Output the (X, Y) coordinate of the center of the cell containing the given text.  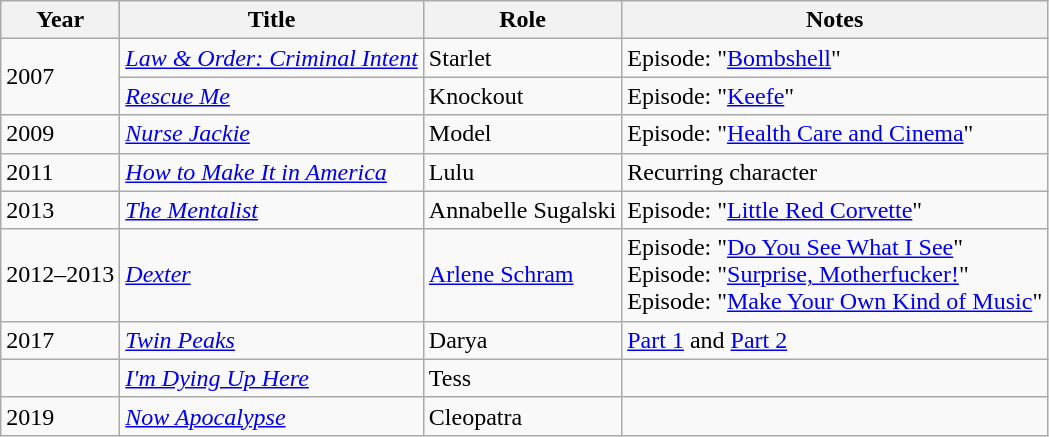
Tess (522, 378)
Episode: "Bombshell" (835, 58)
2013 (60, 210)
Part 1 and Part 2 (835, 340)
Recurring character (835, 172)
Lulu (522, 172)
2009 (60, 134)
The Mentalist (272, 210)
Notes (835, 20)
Episode: "Little Red Corvette" (835, 210)
Rescue Me (272, 96)
Twin Peaks (272, 340)
2017 (60, 340)
Starlet (522, 58)
I'm Dying Up Here (272, 378)
How to Make It in America (272, 172)
2019 (60, 416)
2012–2013 (60, 275)
Model (522, 134)
Annabelle Sugalski (522, 210)
Now Apocalypse (272, 416)
2007 (60, 77)
Arlene Schram (522, 275)
Episode: "Do You See What I See"Episode: "Surprise, Motherfucker!"Episode: "Make Your Own Kind of Music" (835, 275)
Episode: "Health Care and Cinema" (835, 134)
Darya (522, 340)
Dexter (272, 275)
Nurse Jackie (272, 134)
Law & Order: Criminal Intent (272, 58)
2011 (60, 172)
Knockout (522, 96)
Title (272, 20)
Role (522, 20)
Cleopatra (522, 416)
Episode: "Keefe" (835, 96)
Year (60, 20)
